For the text-containing cell, return its midpoint in (X, Y) coordinate format. 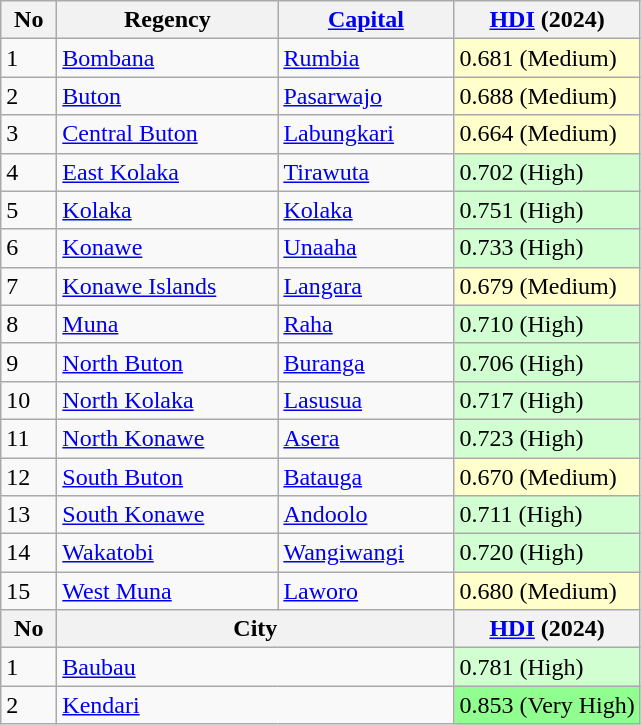
11 (29, 438)
0.720 (High) (547, 553)
0.717 (High) (547, 400)
10 (29, 400)
Central Buton (168, 134)
0.781 (High) (547, 667)
0.688 (Medium) (547, 96)
12 (29, 477)
Konawe (168, 248)
Laworo (366, 591)
0.733 (High) (547, 248)
Lasusua (366, 400)
Kendari (256, 705)
Baubau (256, 667)
5 (29, 210)
0.679 (Medium) (547, 286)
Buranga (366, 362)
0.681 (Medium) (547, 58)
Langara (366, 286)
Labungkari (366, 134)
0.706 (High) (547, 362)
0.723 (High) (547, 438)
4 (29, 172)
Wangiwangi (366, 553)
15 (29, 591)
North Buton (168, 362)
0.664 (Medium) (547, 134)
North Konawe (168, 438)
0.751 (High) (547, 210)
13 (29, 515)
West Muna (168, 591)
City (256, 629)
East Kolaka (168, 172)
Muna (168, 324)
Tirawuta (366, 172)
Raha (366, 324)
Asera (366, 438)
0.680 (Medium) (547, 591)
South Konawe (168, 515)
0.710 (High) (547, 324)
Wakatobi (168, 553)
0.711 (High) (547, 515)
6 (29, 248)
Konawe Islands (168, 286)
Capital (366, 20)
Andoolo (366, 515)
North Kolaka (168, 400)
8 (29, 324)
9 (29, 362)
Pasarwajo (366, 96)
Regency (168, 20)
7 (29, 286)
Batauga (366, 477)
Bombana (168, 58)
South Buton (168, 477)
Buton (168, 96)
0.853 (Very High) (547, 705)
0.670 (Medium) (547, 477)
Unaaha (366, 248)
0.702 (High) (547, 172)
3 (29, 134)
Rumbia (366, 58)
14 (29, 553)
